Capture the cell that displays the provided text and extract its [x, y] central coordinate. 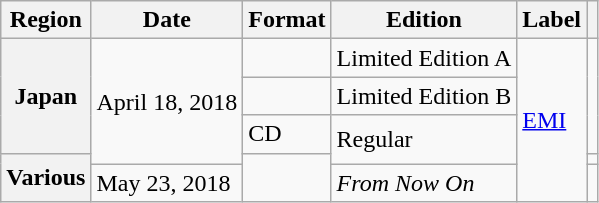
May 23, 2018 [167, 183]
Regular [424, 140]
Region [46, 20]
Japan [46, 96]
Limited Edition B [424, 96]
Format [287, 20]
Various [46, 178]
EMI [552, 120]
CD [287, 134]
Limited Edition A [424, 58]
From Now On [424, 183]
April 18, 2018 [167, 102]
Label [552, 20]
Date [167, 20]
Edition [424, 20]
